Return [x, y] of the center of cell containing provided text 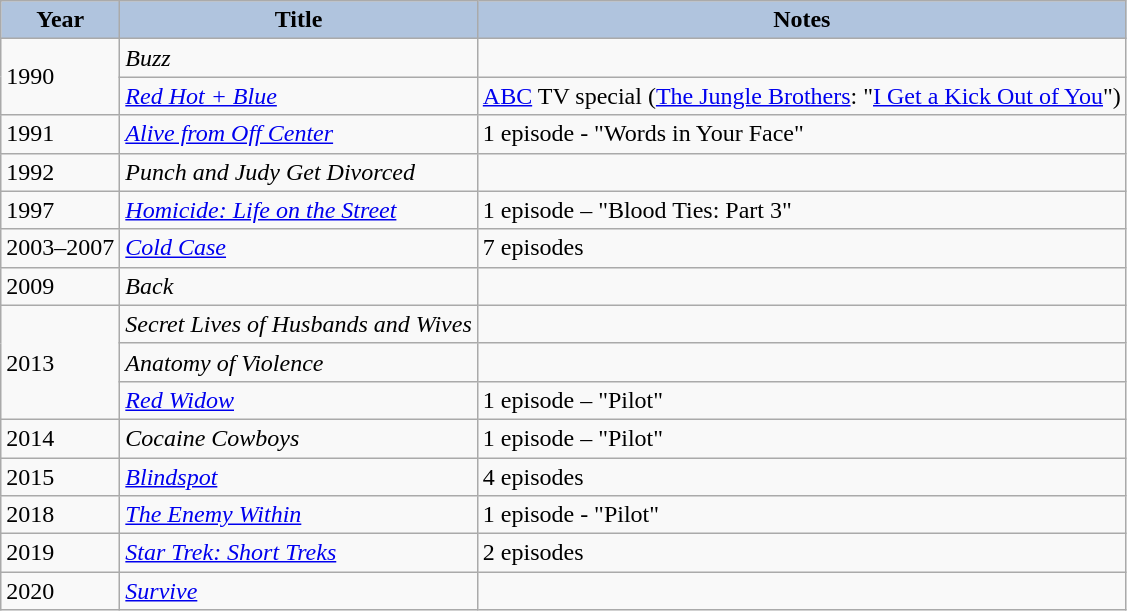
The Enemy Within [298, 515]
2019 [60, 553]
2020 [60, 591]
ABC TV special (The Jungle Brothers: "I Get a Kick Out of You") [802, 96]
2013 [60, 362]
Punch and Judy Get Divorced [298, 172]
Blindspot [298, 477]
7 episodes [802, 248]
Cold Case [298, 248]
Homicide: Life on the Street [298, 210]
1990 [60, 77]
1 episode – "Blood Ties: Part 3" [802, 210]
2018 [60, 515]
2014 [60, 438]
1997 [60, 210]
2015 [60, 477]
Secret Lives of Husbands and Wives [298, 324]
1 episode - "Pilot" [802, 515]
Anatomy of Violence [298, 362]
Title [298, 20]
2009 [60, 286]
Alive from Off Center [298, 134]
1992 [60, 172]
Red Hot + Blue [298, 96]
2003–2007 [60, 248]
Year [60, 20]
Survive [298, 591]
Buzz [298, 58]
1991 [60, 134]
4 episodes [802, 477]
1 episode - "Words in Your Face" [802, 134]
Red Widow [298, 400]
Cocaine Cowboys [298, 438]
Back [298, 286]
Star Trek: Short Treks [298, 553]
2 episodes [802, 553]
Notes [802, 20]
